Scan for the cell matching the given text and deliver its [X, Y] coordinate at center. 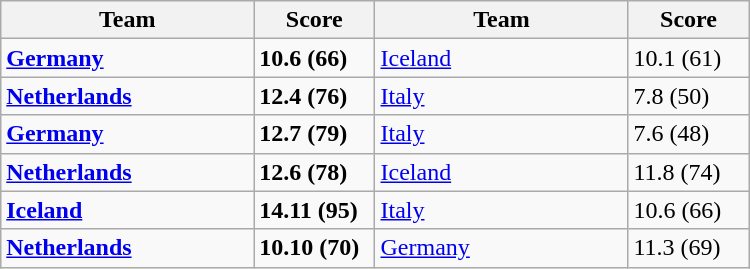
12.6 (78) [314, 172]
10.10 (70) [314, 248]
11.8 (74) [688, 172]
7.6 (48) [688, 134]
11.3 (69) [688, 248]
14.11 (95) [314, 210]
7.8 (50) [688, 96]
10.1 (61) [688, 58]
12.7 (79) [314, 134]
12.4 (76) [314, 96]
